Search for the cell housing the specified text and yield its [X, Y] center coordinate. 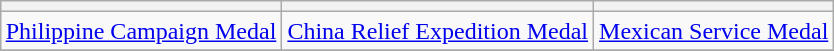
Philippine Campaign Medal [141, 31]
China Relief Expedition Medal [438, 31]
Mexican Service Medal [714, 31]
